Capture the cell that displays the provided text and extract its (x, y) central coordinate. 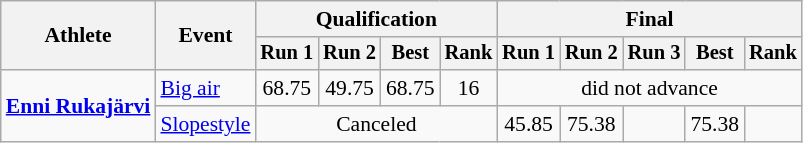
Qualification (377, 19)
49.75 (350, 88)
did not advance (649, 88)
Event (205, 36)
Athlete (78, 36)
16 (469, 88)
Final (649, 19)
Slopestyle (205, 124)
45.85 (528, 124)
Canceled (377, 124)
Enni Rukajärvi (78, 106)
Run 3 (654, 54)
Big air (205, 88)
